Detect which cell encompasses the target text, then output its [X, Y] center coordinate. 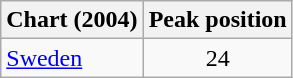
24 [218, 58]
Sweden [72, 58]
Chart (2004) [72, 20]
Peak position [218, 20]
